Find where the given text appears and provide that cell's center as (x, y) coordinate. 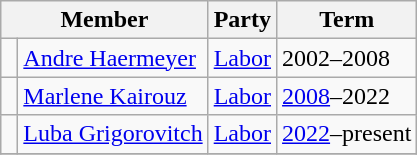
Marlene Kairouz (113, 96)
2002–2008 (347, 58)
Luba Grigorovitch (113, 134)
2022–present (347, 134)
Member (104, 20)
2008–2022 (347, 96)
Term (347, 20)
Party (242, 20)
Andre Haermeyer (113, 58)
